Find where the given text appears and provide that cell's center as (x, y) coordinate. 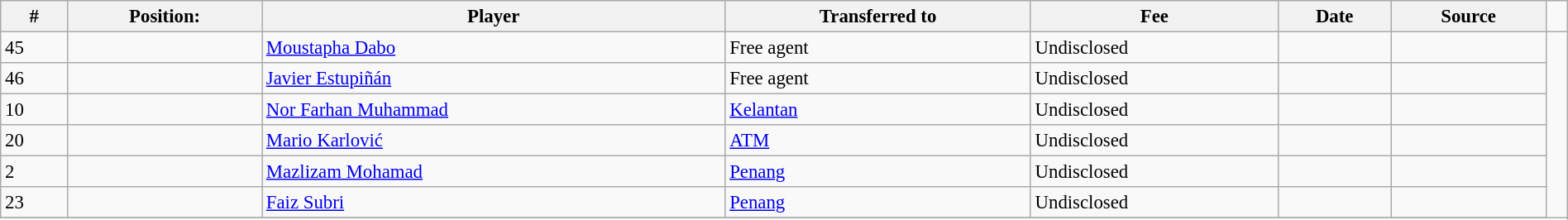
Javier Estupiñán (494, 79)
Mazlizam Mohamad (494, 172)
Date (1334, 17)
Faiz Subri (494, 203)
Position: (165, 17)
Mario Karlović (494, 141)
Transferred to (878, 17)
45 (35, 48)
10 (35, 110)
Kelantan (878, 110)
46 (35, 79)
Moustapha Dabo (494, 48)
Player (494, 17)
Source (1469, 17)
Nor Farhan Muhammad (494, 110)
ATM (878, 141)
2 (35, 172)
20 (35, 141)
# (35, 17)
23 (35, 203)
Fee (1154, 17)
